Detect which cell encompasses the target text, then output its [x, y] center coordinate. 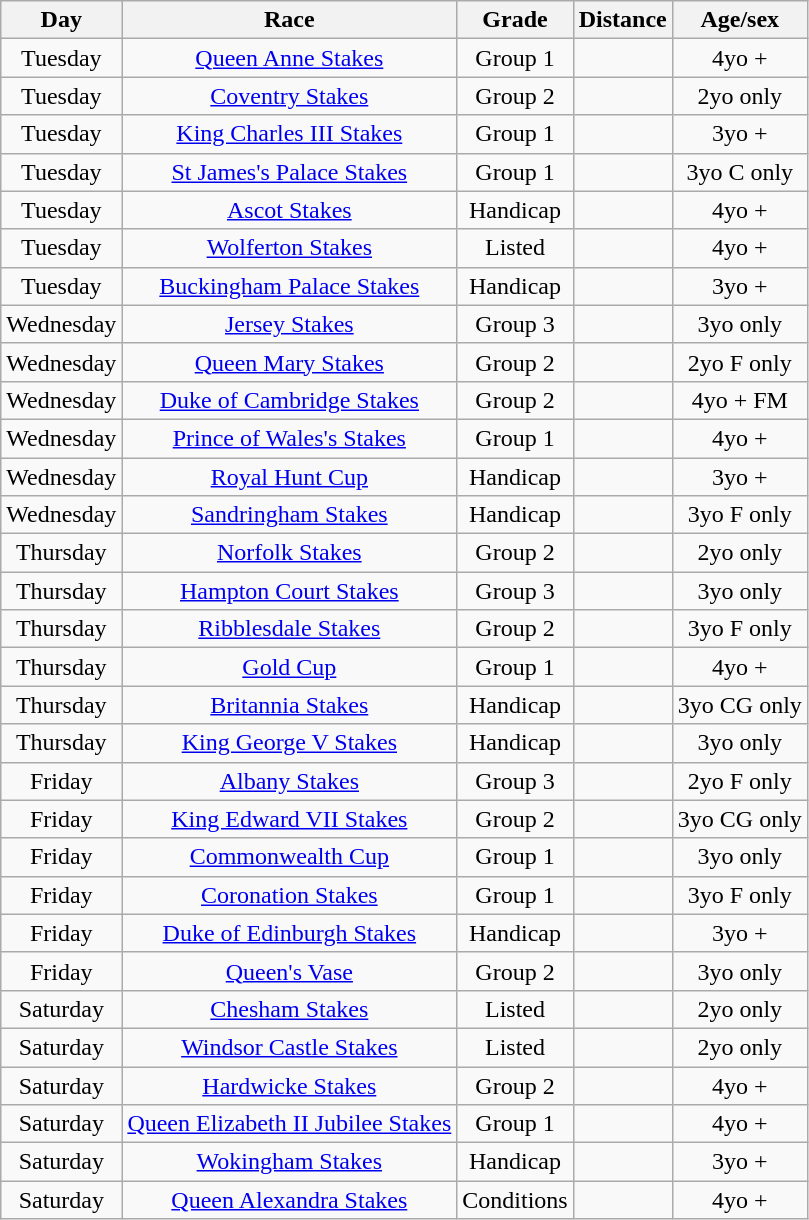
Ribblesdale Stakes [290, 629]
Conditions [515, 1200]
Chesham Stakes [290, 1009]
Duke of Edinburgh Stakes [290, 933]
Day [62, 20]
Queen's Vase [290, 971]
Queen Elizabeth II Jubilee Stakes [290, 1124]
Britannia Stakes [290, 705]
Coventry Stakes [290, 96]
Distance [622, 20]
St James's Palace Stakes [290, 172]
King Charles III Stakes [290, 134]
King George V Stakes [290, 743]
Race [290, 20]
Hardwicke Stakes [290, 1085]
Prince of Wales's Stakes [290, 438]
Buckingham Palace Stakes [290, 286]
Windsor Castle Stakes [290, 1047]
Wokingham Stakes [290, 1162]
Jersey Stakes [290, 324]
Queen Anne Stakes [290, 58]
Ascot Stakes [290, 210]
4yo + FM [740, 400]
Commonwealth Cup [290, 857]
King Edward VII Stakes [290, 819]
Queen Alexandra Stakes [290, 1200]
Age/sex [740, 20]
Gold Cup [290, 667]
Royal Hunt Cup [290, 477]
3yo C only [740, 172]
Sandringham Stakes [290, 515]
Hampton Court Stakes [290, 591]
Norfolk Stakes [290, 553]
Queen Mary Stakes [290, 362]
Coronation Stakes [290, 895]
Duke of Cambridge Stakes [290, 400]
Wolferton Stakes [290, 248]
Grade [515, 20]
Albany Stakes [290, 781]
